Return the (X, Y) coordinate for the center point of the cell that contains the specified text.  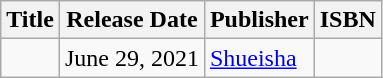
ISBN (348, 20)
Shueisha (259, 58)
Release Date (132, 20)
Publisher (259, 20)
June 29, 2021 (132, 58)
Title (30, 20)
